Find where the given text appears and provide that cell's center as [x, y] coordinate. 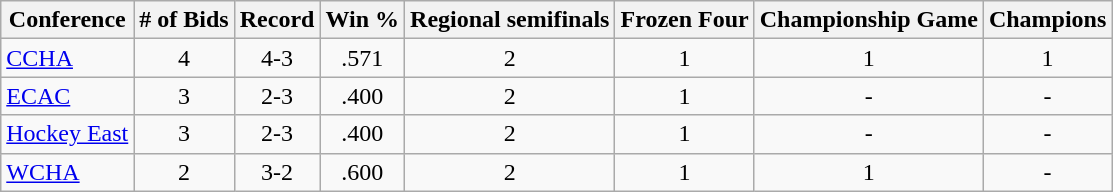
# of Bids [184, 20]
WCHA [68, 172]
4 [184, 58]
CCHA [68, 58]
ECAC [68, 96]
Frozen Four [684, 20]
Regional semifinals [510, 20]
Win % [362, 20]
3-2 [277, 172]
Championship Game [868, 20]
.600 [362, 172]
4-3 [277, 58]
Record [277, 20]
.571 [362, 58]
Champions [1047, 20]
Hockey East [68, 134]
Conference [68, 20]
